From the cell containing the given text, extract its center point as [X, Y] coordinate. 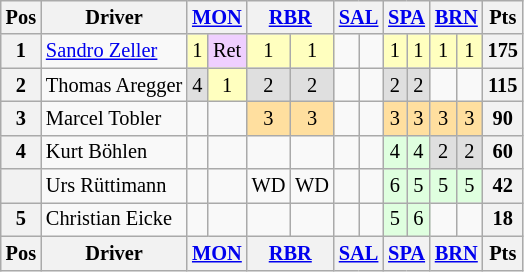
115 [503, 85]
Thomas Aregger [114, 85]
Kurt Böhlen [114, 152]
Marcel Tobler [114, 118]
42 [503, 186]
Sandro Zeller [114, 51]
175 [503, 51]
Ret [228, 51]
Christian Eicke [114, 219]
60 [503, 152]
18 [503, 219]
Urs Rüttimann [114, 186]
90 [503, 118]
